Return (x, y) of the center of cell containing provided text 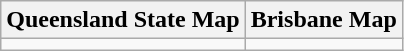
Brisbane Map (324, 20)
Queensland State Map (123, 20)
